For the text-containing cell, return its midpoint in [x, y] coordinate format. 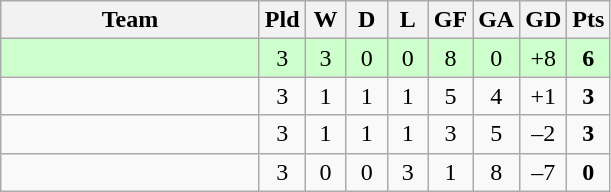
+1 [544, 96]
+8 [544, 58]
GD [544, 20]
6 [588, 58]
Pld [282, 20]
GA [496, 20]
–2 [544, 134]
W [326, 20]
D [366, 20]
4 [496, 96]
–7 [544, 172]
Pts [588, 20]
GF [450, 20]
Team [130, 20]
L [408, 20]
